Capture the cell that displays the provided text and extract its [x, y] central coordinate. 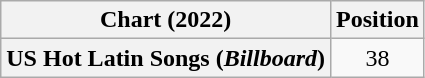
US Hot Latin Songs (Billboard) [166, 58]
Position [378, 20]
38 [378, 58]
Chart (2022) [166, 20]
